Search for the cell housing the specified text and yield its [X, Y] center coordinate. 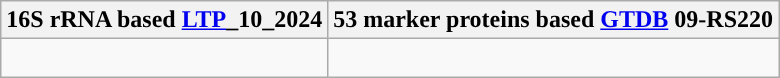
53 marker proteins based GTDB 09-RS220 [554, 20]
16S rRNA based LTP_10_2024 [164, 20]
